Identify which cell holds the provided text, then report its [x, y] central coordinate. 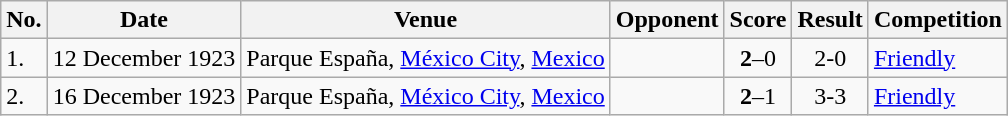
2-0 [830, 58]
Venue [426, 20]
16 December 1923 [144, 96]
2–1 [758, 96]
12 December 1923 [144, 58]
1. [24, 58]
Score [758, 20]
2–0 [758, 58]
No. [24, 20]
Result [830, 20]
Opponent [667, 20]
3-3 [830, 96]
Date [144, 20]
2. [24, 96]
Competition [938, 20]
